Capture the cell that displays the provided text and extract its (X, Y) central coordinate. 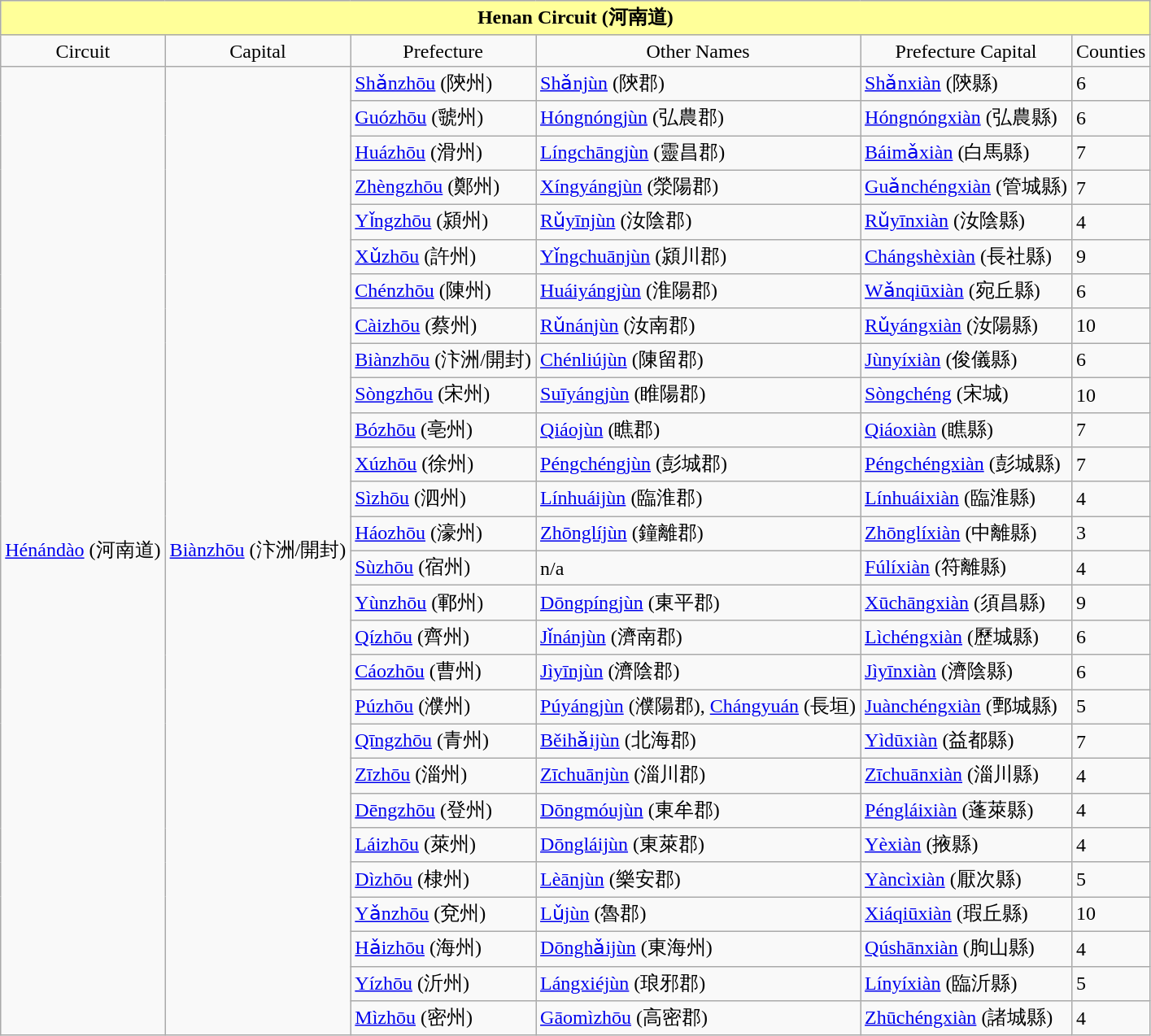
Suīyángjùn (睢陽郡) (698, 395)
Qízhōu (齊州) (443, 638)
Línhuáixiàn (臨淮縣) (966, 499)
Yìdūxiàn (益都縣) (966, 742)
Rǔnánjùn (汝南郡) (698, 325)
Yǐngchuānjùn (潁川郡) (698, 257)
Sòngchéng (宋城) (966, 395)
Xíngyángjùn (滎陽郡) (698, 187)
Sìzhōu (泗州) (443, 499)
Qīngzhōu (青州) (443, 742)
Qiáojùn (瞧郡) (698, 429)
Hǎizhōu (海州) (443, 948)
Mìzhōu (密州) (443, 1018)
Háozhōu (濠州) (443, 533)
Péngláixiàn (蓬萊縣) (966, 810)
Shǎnzhōu (陝州) (443, 83)
Rǔyángxiàn (汝陽縣) (966, 325)
Dōnghǎijùn (東海州) (698, 948)
Guózhōu (虢州) (443, 119)
Línhuáijùn (臨淮郡) (698, 499)
Sòngzhōu (宋州) (443, 395)
Lèānjùn (樂安郡) (698, 880)
Lángxiéjùn (琅邪郡) (698, 984)
Shǎnjùn (陝郡) (698, 83)
Zīzhōu (淄州) (443, 776)
Other Names (698, 50)
Qúshānxiàn (朐山縣) (966, 948)
Rǔyīnjùn (汝陰郡) (698, 223)
Bózhōu (亳州) (443, 429)
Púzhōu (濮州) (443, 707)
3 (1111, 533)
Xiáqiūxiàn (瑕丘縣) (966, 914)
Qiáoxiàn (瞧縣) (966, 429)
Zhūchéngxiàn (諸城縣) (966, 1018)
Jùnyíxiàn (俊儀縣) (966, 361)
Dōngmóujùn (東牟郡) (698, 810)
Lìchéngxiàn (歷城縣) (966, 638)
Dōngpíngjùn (東平郡) (698, 603)
Henan Circuit (河南道) (576, 18)
Càizhōu (蔡州) (443, 325)
Xǔzhōu (許州) (443, 257)
Yùnzhōu (鄆州) (443, 603)
Shǎnxiàn (陝縣) (966, 83)
Huázhōu (滑州) (443, 153)
Xūchāngxiàn (須昌縣) (966, 603)
Zīchuānjùn (淄川郡) (698, 776)
Zhōnglíjùn (鐘離郡) (698, 533)
Yèxiàn (掖縣) (966, 846)
Péngchéngxiàn (彭城縣) (966, 465)
Chénzhōu (陳州) (443, 291)
Rǔyīnxiàn (汝陰縣) (966, 223)
Chénliújùn (陳留郡) (698, 361)
Yàncìxiàn (厭次縣) (966, 880)
Dìzhōu (棣州) (443, 880)
Counties (1111, 50)
Yízhōu (沂州) (443, 984)
Cáozhōu (曹州) (443, 672)
n/a (698, 568)
Língchāngjùn (靈昌郡) (698, 153)
Púyángjùn (濮陽郡), Chángyuán (長垣) (698, 707)
Capital (258, 50)
Huáiyángjùn (淮陽郡) (698, 291)
Běihǎijùn (北海郡) (698, 742)
Dōngláijùn (東萊郡) (698, 846)
Zhōnglíxiàn (中離縣) (966, 533)
Péngchéngjùn (彭城郡) (698, 465)
Juànchéngxiàn (鄄城縣) (966, 707)
Zhèngzhōu (鄭州) (443, 187)
Dēngzhōu (登州) (443, 810)
Prefecture Capital (966, 50)
Hénándào (河南道) (83, 551)
Fúlíxiàn (符離縣) (966, 568)
Chángshèxiàn (長社縣) (966, 257)
Hóngnóngxiàn (弘農縣) (966, 119)
Circuit (83, 50)
Láizhōu (萊州) (443, 846)
Prefecture (443, 50)
Jìyīnjùn (濟陰郡) (698, 672)
Yǐngzhōu (潁州) (443, 223)
Báimǎxiàn (白馬縣) (966, 153)
Jǐnánjùn (濟南郡) (698, 638)
Línyíxiàn (臨沂縣) (966, 984)
Hóngnóngjùn (弘農郡) (698, 119)
Yǎnzhōu (兗州) (443, 914)
Guǎnchéngxiàn (管城縣) (966, 187)
Sùzhōu (宿州) (443, 568)
Xúzhōu (徐州) (443, 465)
Gāomìzhōu (高密郡) (698, 1018)
Lǔjùn (魯郡) (698, 914)
Wǎnqiūxiàn (宛丘縣) (966, 291)
Jìyīnxiàn (濟陰縣) (966, 672)
Zīchuānxiàn (淄川縣) (966, 776)
